Output the [X, Y] coordinate of the center of the cell containing the given text.  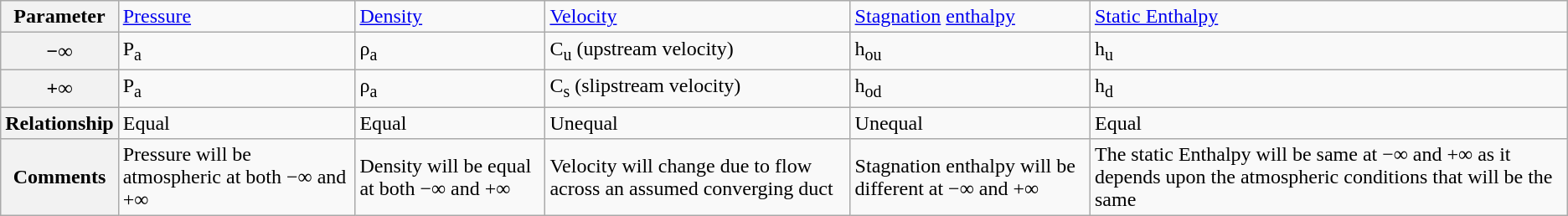
hod [970, 88]
Velocity [698, 17]
hu [1328, 51]
hou [970, 51]
Pressure will be atmospheric at both −∞ and +∞ [236, 177]
Density [451, 17]
Stagnation enthalpy [970, 17]
The static Enthalpy will be same at −∞ and +∞ as it depends upon the atmospheric conditions that will be the same [1328, 177]
Relationship [59, 123]
−∞ [59, 51]
Velocity will change due to flow across an assumed converging duct [698, 177]
Cs (slipstream velocity) [698, 88]
Pressure [236, 17]
+∞ [59, 88]
Parameter [59, 17]
Cu (upstream velocity) [698, 51]
Comments [59, 177]
Static Enthalpy [1328, 17]
Density will be equal at both −∞ and +∞ [451, 177]
hd [1328, 88]
Stagnation enthalpy will be different at −∞ and +∞ [970, 177]
